Detect which cell encompasses the target text, then output its (x, y) center coordinate. 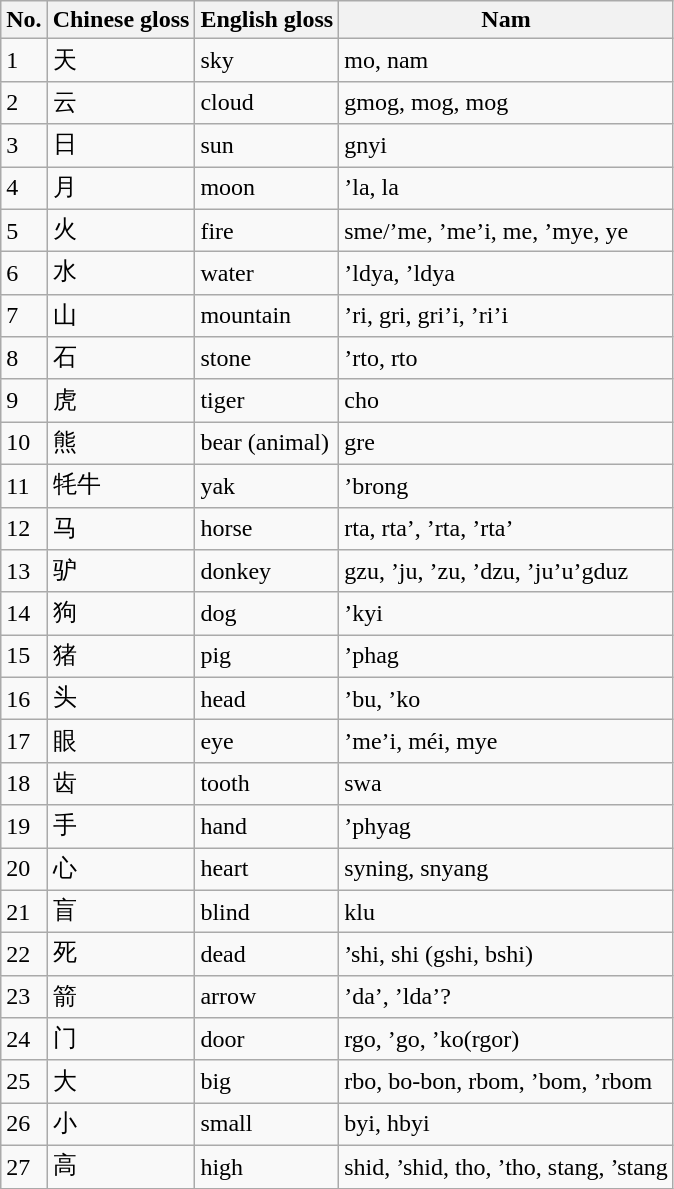
head (267, 698)
sky (267, 60)
24 (24, 1040)
moon (267, 188)
’rto, rto (506, 358)
sme/’me, ’me’i, me, ’mye, ye (506, 230)
dead (267, 954)
7 (24, 316)
small (267, 1124)
syning, snyang (506, 870)
驴 (121, 572)
big (267, 1082)
cho (506, 400)
Chinese gloss (121, 20)
18 (24, 784)
石 (121, 358)
gre (506, 444)
9 (24, 400)
天 (121, 60)
盲 (121, 912)
高 (121, 1166)
手 (121, 826)
21 (24, 912)
14 (24, 614)
马 (121, 528)
13 (24, 572)
15 (24, 656)
horse (267, 528)
shid, ’shid, tho, ’tho, stang, ’stang (506, 1166)
20 (24, 870)
blind (267, 912)
hand (267, 826)
bear (animal) (267, 444)
’ldya, ’ldya (506, 274)
’bu, ’ko (506, 698)
死 (121, 954)
dog (267, 614)
熊 (121, 444)
arrow (267, 996)
rgo, ’go, ’ko(rgor) (506, 1040)
水 (121, 274)
火 (121, 230)
high (267, 1166)
yak (267, 486)
swa (506, 784)
大 (121, 1082)
12 (24, 528)
25 (24, 1082)
小 (121, 1124)
Nam (506, 20)
头 (121, 698)
’shi, shi (gshi, bshi) (506, 954)
byi, hbyi (506, 1124)
heart (267, 870)
’da’, ’lda’? (506, 996)
mountain (267, 316)
19 (24, 826)
’brong (506, 486)
pig (267, 656)
16 (24, 698)
1 (24, 60)
日 (121, 146)
门 (121, 1040)
8 (24, 358)
water (267, 274)
26 (24, 1124)
5 (24, 230)
心 (121, 870)
gmog, mog, mog (506, 102)
云 (121, 102)
sun (267, 146)
27 (24, 1166)
stone (267, 358)
door (267, 1040)
2 (24, 102)
fire (267, 230)
’kyi (506, 614)
’phyag (506, 826)
齿 (121, 784)
eye (267, 742)
cloud (267, 102)
’me’i, méi, mye (506, 742)
mo, nam (506, 60)
11 (24, 486)
gzu, ’ju, ’zu, ’dzu, ’ju’u’gduz (506, 572)
牦牛 (121, 486)
3 (24, 146)
猪 (121, 656)
月 (121, 188)
No. (24, 20)
23 (24, 996)
klu (506, 912)
狗 (121, 614)
tiger (267, 400)
’ri, gri, gri’i, ’ri’i (506, 316)
rta, rta’, ’rta, ’rta’ (506, 528)
山 (121, 316)
English gloss (267, 20)
22 (24, 954)
’phag (506, 656)
rbo, bo-bon, rbom, ’bom, ’rbom (506, 1082)
’la, la (506, 188)
虎 (121, 400)
6 (24, 274)
10 (24, 444)
donkey (267, 572)
眼 (121, 742)
箭 (121, 996)
gnyi (506, 146)
tooth (267, 784)
17 (24, 742)
4 (24, 188)
